For the text-containing cell, return its midpoint in (X, Y) coordinate format. 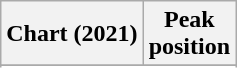
Peakposition (189, 34)
Chart (2021) (72, 34)
